Return the [x, y] coordinate for the center point of the cell that contains the specified text.  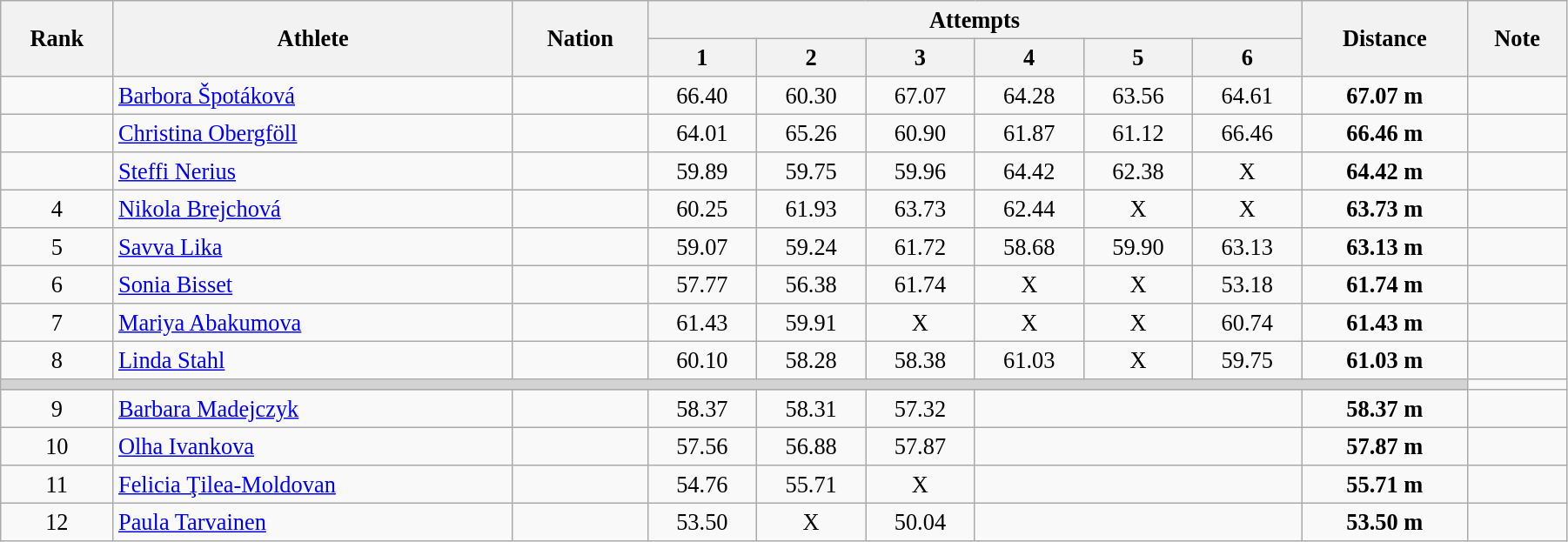
66.46 [1248, 133]
Paula Tarvainen [313, 522]
61.03 [1029, 360]
65.26 [811, 133]
1 [701, 57]
61.87 [1029, 133]
64.42 m [1385, 171]
Barbara Madejczyk [313, 409]
Christina Obergföll [313, 133]
Steffi Nerius [313, 171]
61.74 [921, 284]
61.43 m [1385, 323]
Barbora Špotáková [313, 95]
59.24 [811, 247]
61.74 m [1385, 284]
64.61 [1248, 95]
7 [57, 323]
57.77 [701, 284]
10 [57, 446]
53.50 [701, 522]
12 [57, 522]
63.56 [1138, 95]
63.13 [1248, 247]
61.12 [1138, 133]
66.40 [701, 95]
61.93 [811, 209]
60.30 [811, 95]
63.13 m [1385, 247]
57.87 [921, 446]
50.04 [921, 522]
61.43 [701, 323]
Felicia Ţilea-Moldovan [313, 485]
Nation [580, 38]
67.07 m [1385, 95]
Note [1518, 38]
58.37 [701, 409]
59.96 [921, 171]
11 [57, 485]
64.28 [1029, 95]
66.46 m [1385, 133]
8 [57, 360]
Rank [57, 38]
55.71 m [1385, 485]
53.18 [1248, 284]
3 [921, 57]
60.74 [1248, 323]
64.01 [701, 133]
57.32 [921, 409]
63.73 m [1385, 209]
59.07 [701, 247]
Savva Lika [313, 247]
Athlete [313, 38]
60.90 [921, 133]
59.91 [811, 323]
58.38 [921, 360]
58.37 m [1385, 409]
2 [811, 57]
59.90 [1138, 247]
64.42 [1029, 171]
9 [57, 409]
Linda Stahl [313, 360]
Sonia Bisset [313, 284]
Distance [1385, 38]
67.07 [921, 95]
56.38 [811, 284]
58.31 [811, 409]
Attempts [975, 19]
61.72 [921, 247]
53.50 m [1385, 522]
57.87 m [1385, 446]
54.76 [701, 485]
62.38 [1138, 171]
Mariya Abakumova [313, 323]
58.68 [1029, 247]
60.10 [701, 360]
60.25 [701, 209]
56.88 [811, 446]
62.44 [1029, 209]
Nikola Brejchová [313, 209]
61.03 m [1385, 360]
59.89 [701, 171]
63.73 [921, 209]
58.28 [811, 360]
Olha Ivankova [313, 446]
55.71 [811, 485]
57.56 [701, 446]
